Return [X, Y] of the center of cell containing provided text 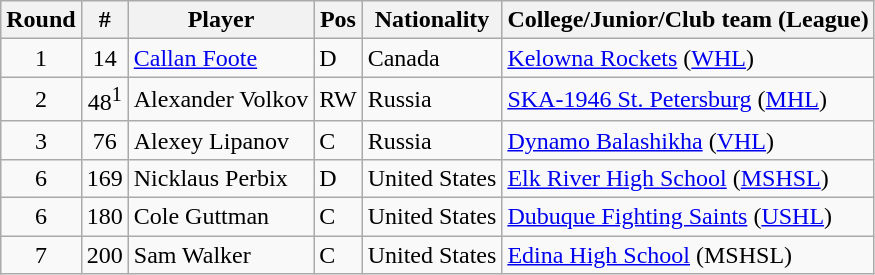
Dynamo Balashikha (VHL) [688, 140]
Dubuque Fighting Saints (USHL) [688, 217]
180 [104, 217]
2 [41, 100]
Elk River High School (MSHSL) [688, 178]
RW [338, 100]
Edina High School (MSHSL) [688, 255]
College/Junior/Club team (League) [688, 20]
Callan Foote [220, 58]
SKA-1946 St. Petersburg (MHL) [688, 100]
Player [220, 20]
Kelowna Rockets (WHL) [688, 58]
169 [104, 178]
14 [104, 58]
481 [104, 100]
Nicklaus Perbix [220, 178]
Alexander Volkov [220, 100]
3 [41, 140]
Sam Walker [220, 255]
Round [41, 20]
76 [104, 140]
Nationality [432, 20]
# [104, 20]
1 [41, 58]
Pos [338, 20]
Canada [432, 58]
Cole Guttman [220, 217]
Alexey Lipanov [220, 140]
7 [41, 255]
200 [104, 255]
